Return [x, y] of the center of cell containing provided text 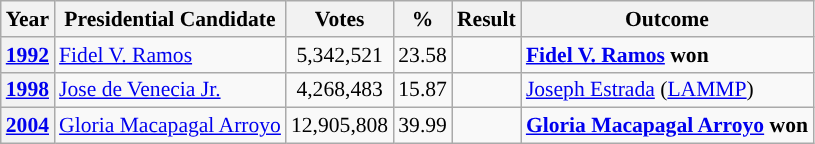
Fidel V. Ramos won [667, 55]
Gloria Macapagal Arroyo [170, 126]
Votes [340, 19]
39.99 [422, 126]
2004 [28, 126]
5,342,521 [340, 55]
Outcome [667, 19]
Presidential Candidate [170, 19]
Fidel V. Ramos [170, 55]
Result [486, 19]
23.58 [422, 55]
4,268,483 [340, 90]
Gloria Macapagal Arroyo won [667, 126]
Jose de Venecia Jr. [170, 90]
1998 [28, 90]
12,905,808 [340, 126]
Joseph Estrada (LAMMP) [667, 90]
15.87 [422, 90]
% [422, 19]
Year [28, 19]
1992 [28, 55]
